Identify which cell holds the provided text, then report its (X, Y) central coordinate. 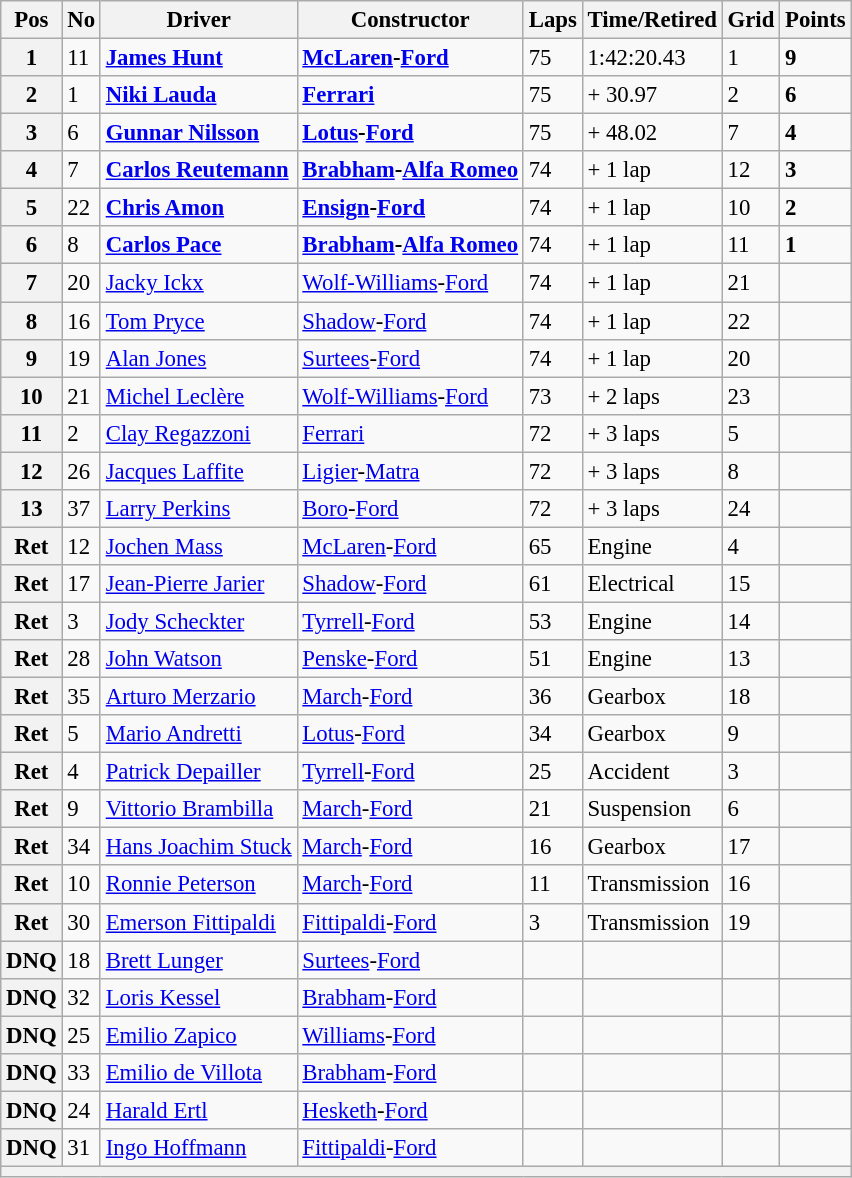
15 (750, 584)
Jacques Laffite (198, 471)
Driver (198, 20)
36 (552, 697)
+ 48.02 (652, 133)
+ 30.97 (652, 95)
Carlos Pace (198, 245)
Ingo Hoffmann (198, 1148)
53 (552, 621)
23 (750, 396)
Time/Retired (652, 20)
Tom Pryce (198, 321)
John Watson (198, 659)
Niki Lauda (198, 95)
Jochen Mass (198, 546)
Jody Scheckter (198, 621)
Emerson Fittipaldi (198, 922)
Hesketh-Ford (410, 1110)
Mario Andretti (198, 734)
Accident (652, 772)
14 (750, 621)
Williams-Ford (410, 1035)
Emilio Zapico (198, 1035)
Jacky Ickx (198, 283)
Grid (750, 20)
Ronnie Peterson (198, 885)
Loris Kessel (198, 997)
Arturo Merzario (198, 697)
Hans Joachim Stuck (198, 847)
Chris Amon (198, 208)
Emilio de Villota (198, 1073)
33 (81, 1073)
Boro-Ford (410, 509)
No (81, 20)
Points (816, 20)
Larry Perkins (198, 509)
Gunnar Nilsson (198, 133)
Jean-Pierre Jarier (198, 584)
Harald Ertl (198, 1110)
Electrical (652, 584)
73 (552, 396)
26 (81, 471)
37 (81, 509)
35 (81, 697)
Brett Lunger (198, 960)
1:42:20.43 (652, 58)
Patrick Depailler (198, 772)
Clay Regazzoni (198, 433)
51 (552, 659)
Constructor (410, 20)
Ligier-Matra (410, 471)
32 (81, 997)
Suspension (652, 809)
+ 2 laps (652, 396)
31 (81, 1148)
Laps (552, 20)
61 (552, 584)
30 (81, 922)
65 (552, 546)
Pos (32, 20)
Vittorio Brambilla (198, 809)
28 (81, 659)
Penske-Ford (410, 659)
James Hunt (198, 58)
Carlos Reutemann (198, 170)
Alan Jones (198, 358)
Michel Leclère (198, 396)
Ensign-Ford (410, 208)
